From the cell containing the given text, extract its center point as [x, y] coordinate. 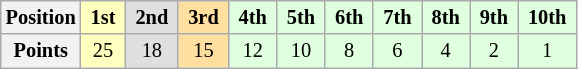
10th [547, 17]
9th [494, 17]
5th [301, 17]
12 [253, 51]
3rd [203, 17]
Points [41, 51]
4 [446, 51]
6 [397, 51]
25 [104, 51]
6th [349, 17]
Position [41, 17]
2nd [152, 17]
8th [446, 17]
1 [547, 51]
1st [104, 17]
2 [494, 51]
8 [349, 51]
10 [301, 51]
15 [203, 51]
7th [397, 17]
4th [253, 17]
18 [152, 51]
